Output the (X, Y) coordinate of the center of the cell containing the given text.  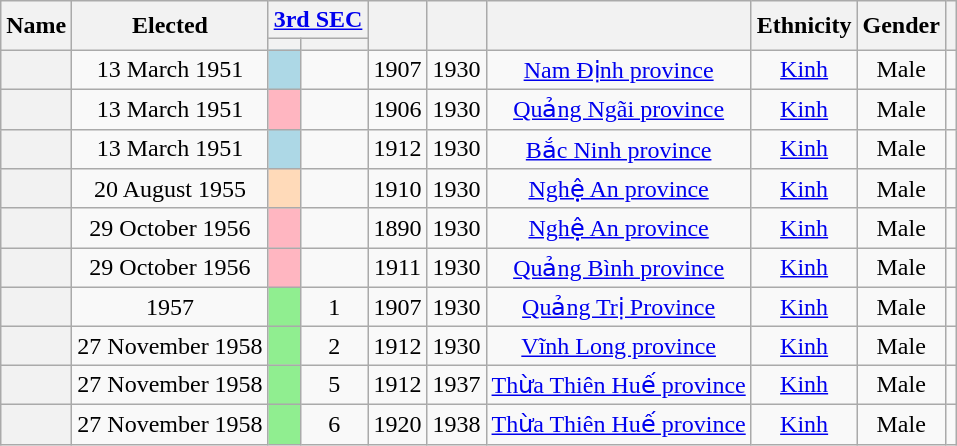
1910 (398, 189)
5 (334, 385)
6 (334, 424)
2 (334, 346)
Name (36, 26)
1906 (398, 109)
Nam Định province (618, 70)
Vĩnh Long province (618, 346)
1890 (398, 228)
Bắc Ninh province (618, 149)
Quảng Trị Province (618, 307)
3rd SEC (318, 20)
1937 (456, 385)
Quảng Bình province (618, 268)
1957 (170, 307)
1911 (398, 268)
1920 (398, 424)
Quảng Ngãi province (618, 109)
20 August 1955 (170, 189)
Ethnicity (804, 26)
1938 (456, 424)
Elected (170, 26)
1 (334, 307)
Gender (901, 26)
